Return the [x, y] coordinate for the center point of the cell that contains the specified text.  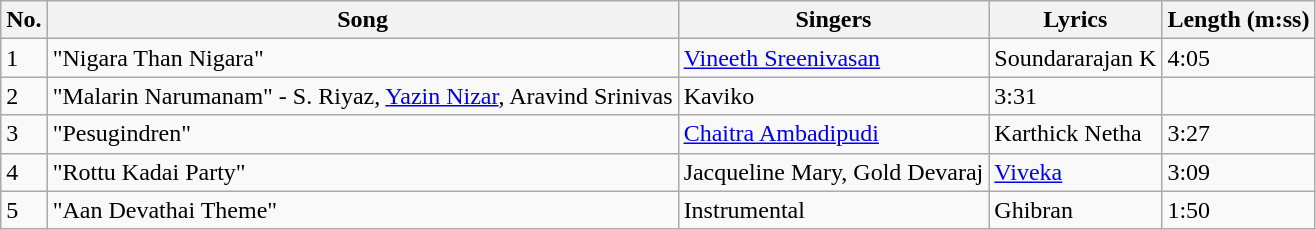
Chaitra Ambadipudi [834, 134]
3 [24, 134]
3:09 [1238, 172]
"Nigara Than Nigara" [362, 58]
Kaviko [834, 96]
1:50 [1238, 210]
Soundararajan K [1076, 58]
5 [24, 210]
No. [24, 20]
Jacqueline Mary, Gold Devaraj [834, 172]
"Pesugindren" [362, 134]
"Aan Devathai Theme" [362, 210]
Song [362, 20]
Karthick Netha [1076, 134]
Instrumental [834, 210]
Singers [834, 20]
1 [24, 58]
Vineeth Sreenivasan [834, 58]
Length (m:ss) [1238, 20]
Lyrics [1076, 20]
3:31 [1076, 96]
"Rottu Kadai Party" [362, 172]
4:05 [1238, 58]
3:27 [1238, 134]
2 [24, 96]
Ghibran [1076, 210]
Viveka [1076, 172]
"Malarin Narumanam" - S. Riyaz, Yazin Nizar, Aravind Srinivas [362, 96]
4 [24, 172]
